For the text-containing cell, return its midpoint in (X, Y) coordinate format. 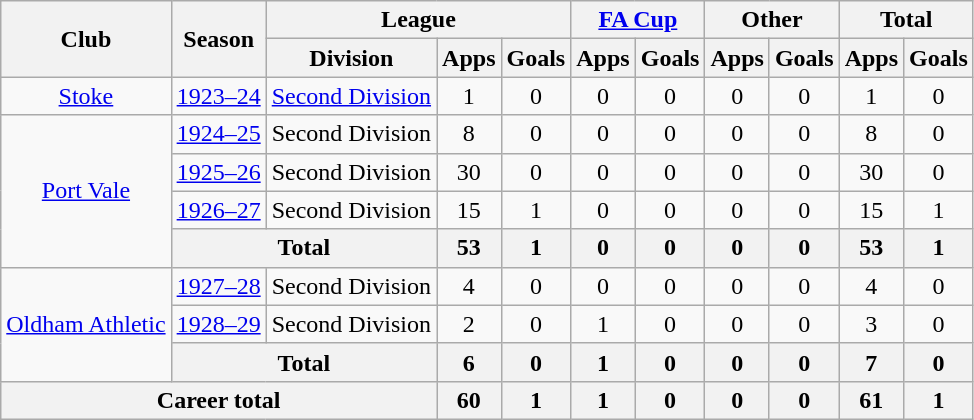
1927–28 (218, 286)
1925–26 (218, 172)
1924–25 (218, 134)
Division (351, 58)
1928–29 (218, 324)
60 (469, 400)
Stoke (86, 96)
6 (469, 362)
2 (469, 324)
Port Vale (86, 191)
61 (871, 400)
7 (871, 362)
Club (86, 39)
Career total (219, 400)
League (418, 20)
3 (871, 324)
FA Cup (638, 20)
Oldham Athletic (86, 324)
Season (218, 39)
1923–24 (218, 96)
1926–27 (218, 210)
Other (772, 20)
